Find where the given text appears and provide that cell's center as (X, Y) coordinate. 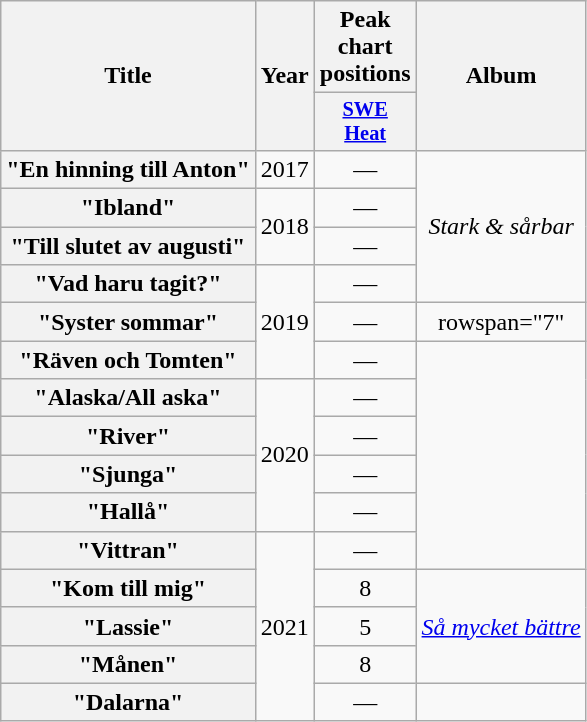
"Syster sommar" (128, 322)
"Vad haru tagit?" (128, 284)
SWEHeat (365, 122)
"Räven och Tomten" (128, 360)
5 (365, 626)
"Alaska/All aska" (128, 398)
Year (284, 76)
2021 (284, 626)
"River" (128, 436)
"Månen" (128, 664)
"En hinning till Anton" (128, 169)
2017 (284, 169)
"Kom till mig" (128, 588)
2018 (284, 227)
2020 (284, 455)
"Dalarna" (128, 702)
Peak chart positions (365, 47)
"Hallå" (128, 512)
Så mycket bättre (501, 626)
Album (501, 76)
"Till slutet av augusti" (128, 246)
"Vittran" (128, 550)
rowspan="7" (501, 322)
2019 (284, 322)
"Sjunga" (128, 474)
Title (128, 76)
Stark & sårbar (501, 226)
"Ibland" (128, 208)
"Lassie" (128, 626)
